Determine the [x, y] coordinate at the center of the cell enclosing the given text.  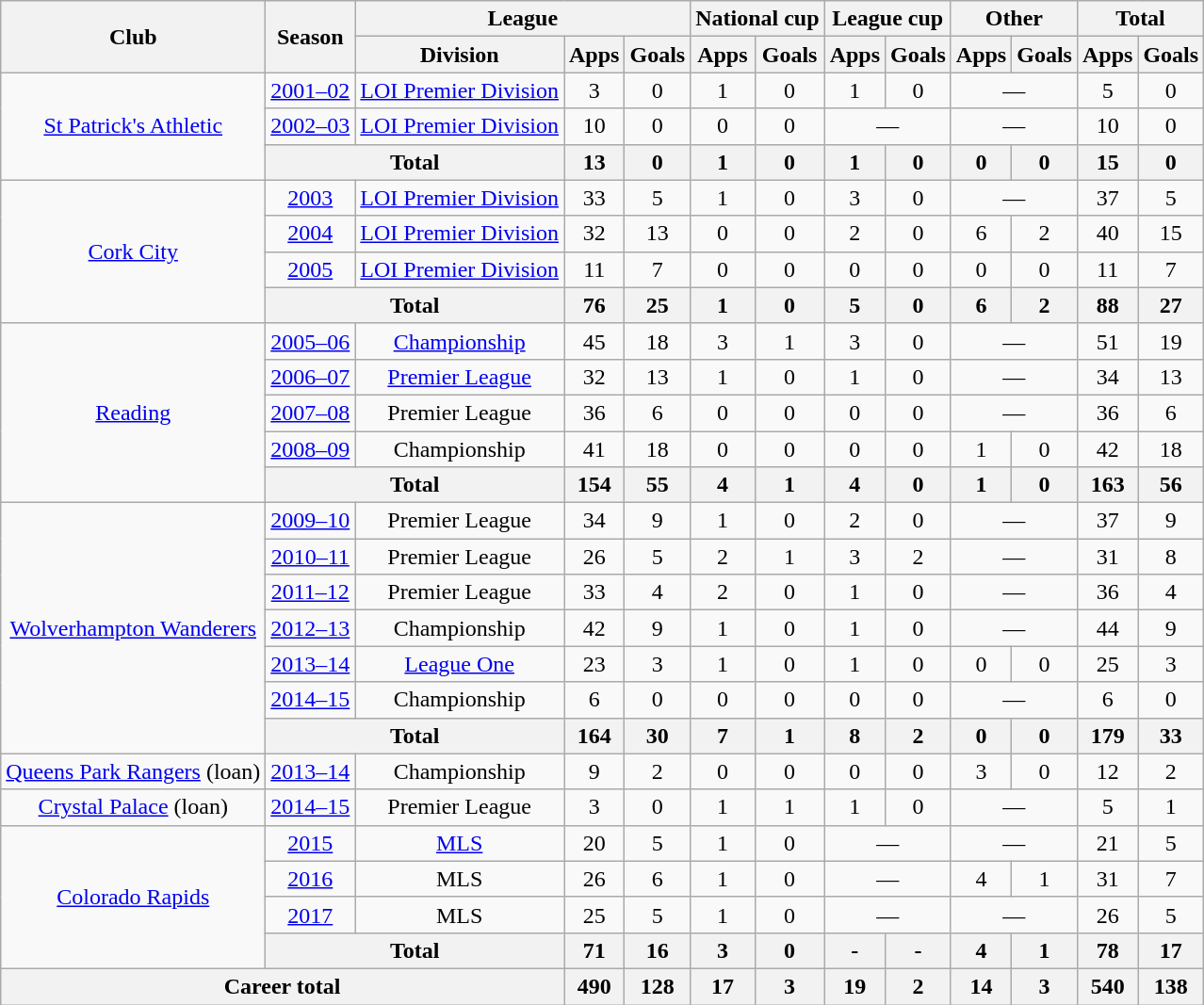
Crystal Palace (loan) [134, 807]
League cup [887, 19]
2010–11 [311, 557]
2015 [311, 843]
2008–09 [311, 449]
Division [460, 55]
Colorado Rapids [134, 897]
21 [1107, 843]
27 [1171, 305]
League [523, 19]
138 [1171, 986]
2017 [311, 915]
30 [658, 736]
23 [594, 664]
2001–02 [311, 90]
490 [594, 986]
163 [1107, 485]
71 [594, 950]
Season [311, 37]
2003 [311, 198]
44 [1107, 628]
Cork City [134, 251]
National cup [757, 19]
Other [1014, 19]
76 [594, 305]
2016 [311, 879]
Wolverhampton Wanderers [134, 628]
Club [134, 37]
45 [594, 341]
41 [594, 449]
2009–10 [311, 521]
20 [594, 843]
2004 [311, 234]
Reading [134, 413]
78 [1107, 950]
12 [1107, 771]
2006–07 [311, 377]
2012–13 [311, 628]
2007–08 [311, 413]
540 [1107, 986]
2005 [311, 269]
14 [981, 986]
2002–03 [311, 126]
154 [594, 485]
88 [1107, 305]
164 [594, 736]
League One [460, 664]
Career total [283, 986]
16 [658, 950]
179 [1107, 736]
56 [1171, 485]
2011–12 [311, 592]
Queens Park Rangers (loan) [134, 771]
2005–06 [311, 341]
51 [1107, 341]
40 [1107, 234]
St Patrick's Athletic [134, 126]
128 [658, 986]
55 [658, 485]
